Find where the given text appears and provide that cell's center as [x, y] coordinate. 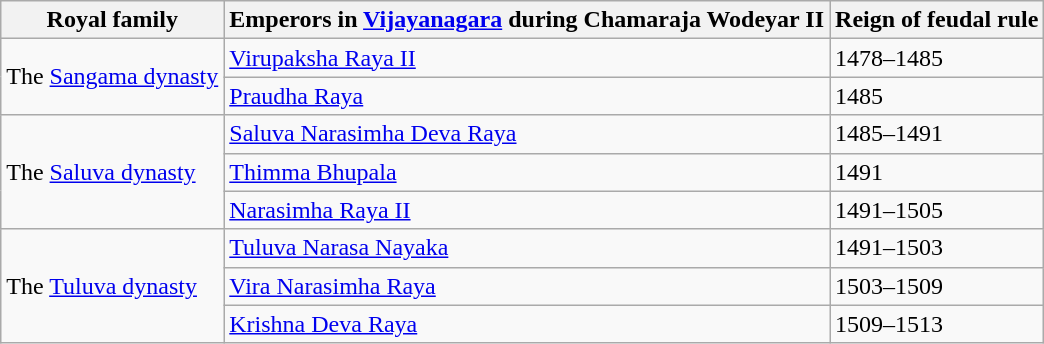
Narasimha Raya II [527, 210]
1509–1513 [937, 324]
The Sangama dynasty [112, 77]
Praudha Raya [527, 96]
1503–1509 [937, 286]
Krishna Deva Raya [527, 324]
1485 [937, 96]
Tuluva Narasa Nayaka [527, 248]
Virupaksha Raya II [527, 58]
The Tuluva dynasty [112, 286]
Vira Narasimha Raya [527, 286]
Reign of feudal rule [937, 20]
Thimma Bhupala [527, 172]
1491 [937, 172]
Emperors in Vijayanagara during Chamaraja Wodeyar II [527, 20]
1478–1485 [937, 58]
Saluva Narasimha Deva Raya [527, 134]
The Saluva dynasty [112, 172]
1491–1505 [937, 210]
1491–1503 [937, 248]
Royal family [112, 20]
1485–1491 [937, 134]
